Detect which cell encompasses the target text, then output its [x, y] center coordinate. 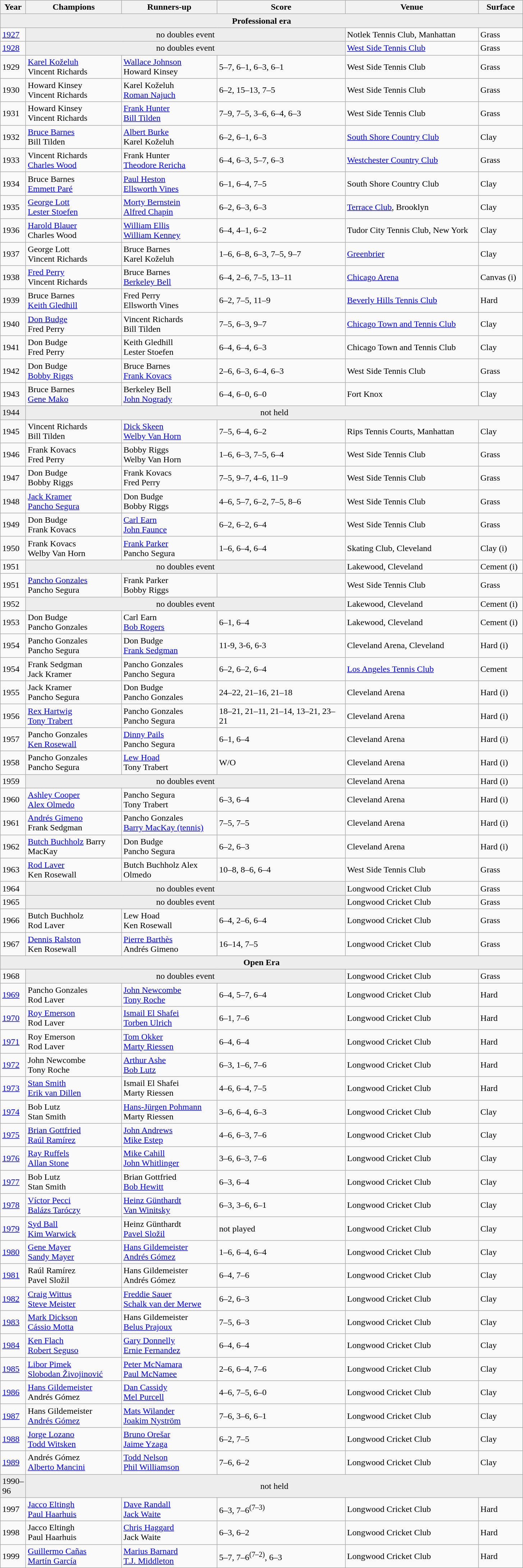
Bruce Barnes Frank Kovacs [169, 371]
Don Budge Pancho Segura [169, 846]
Guillermo Cañas Martín García [74, 1556]
6–4, 4–1, 6–2 [281, 230]
Morty Bernstein Alfred Chapin [169, 207]
Paul Heston Ellsworth Vines [169, 183]
1946 [13, 454]
Notlek Tennis Club, Manhattan [412, 35]
1985 [13, 1369]
Los Angeles Tennis Club [412, 669]
Pancho Gonzales Barry MacKay (tennis) [169, 823]
1927 [13, 35]
6–4, 6–4, 6–3 [281, 347]
1988 [13, 1439]
1965 [13, 902]
Rex Hartwig Tony Trabert [74, 716]
Frank Sedgman Jack Kramer [74, 669]
1938 [13, 278]
7–9, 7–5, 3–6, 6–4, 6–3 [281, 114]
Frank Kovacs Welby Van Horn [74, 548]
6–2, 6–3, 6–3 [281, 207]
Carl Earn John Faunce [169, 525]
Westchester Country Club [412, 160]
Ismail El Shafei Torben Ulrich [169, 1018]
Peter McNamara Paul McNamee [169, 1369]
Bruce Barnes Gene Mako [74, 394]
Brian Gottfried Raúl Ramírez [74, 1135]
4–6, 7–5, 6–0 [281, 1393]
Chris Haggard Jack Waite [169, 1533]
Cement [501, 669]
1943 [13, 394]
John Andrews Mike Estep [169, 1135]
not played [281, 1229]
Professional era [262, 21]
Pancho Segura Tony Trabert [169, 799]
Terrace Club, Brooklyn [412, 207]
Ken Flach Robert Seguso [74, 1346]
Marius Barnard T.J. Middleton [169, 1556]
3–6, 6–4, 6–3 [281, 1111]
Tudor City Tennis Club, New York [412, 230]
2–6, 6–4, 7–6 [281, 1369]
6–2, 7–5, 11–9 [281, 301]
Pancho Gonzales Ken Rosewall [74, 739]
1977 [13, 1182]
6–3, 1–6, 7–6 [281, 1065]
1978 [13, 1205]
Pierre Barthès Andrés Gimeno [169, 944]
Butch Buchholz Barry MacKay [74, 846]
Open Era [262, 963]
Chicago Arena [412, 278]
Gene Mayer Sandy Mayer [74, 1252]
Butch Buchholz Rod Laver [74, 920]
Bruce Barnes Berkeley Bell [169, 278]
Bruce Barnes Karel Koželuh [169, 254]
1948 [13, 501]
Keith Gledhill Lester Stoefen [169, 347]
18–21, 21–11, 21–14, 13–21, 23–21 [281, 716]
1959 [13, 781]
1974 [13, 1111]
Ashley Cooper Alex Olmedo [74, 799]
1997 [13, 1509]
Rips Tennis Courts, Manhattan [412, 431]
Skating Club, Cleveland [412, 548]
1989 [13, 1462]
1979 [13, 1229]
Hans-Jürgen Pohmann Marty Riessen [169, 1111]
Gary Donnelly Ernie Fernandez [169, 1346]
Vincent Richards Charles Wood [74, 160]
Fred Perry Ellsworth Vines [169, 301]
4–6, 5–7, 6–2, 7–5, 8–6 [281, 501]
16–14, 7–5 [281, 944]
Mark Dickson Cássio Motta [74, 1322]
7–5, 9–7, 4–6, 11–9 [281, 478]
George Lott Vincent Richards [74, 254]
1969 [13, 995]
6–4, 2–6, 7–5, 13–11 [281, 278]
1950 [13, 548]
Mats Wilander Joakim Nyström [169, 1416]
1928 [13, 48]
7–6, 3–6, 6–1 [281, 1416]
Dennis Ralston Ken Rosewall [74, 944]
1975 [13, 1135]
10–8, 8–6, 6–4 [281, 870]
6–2, 15–13, 7–5 [281, 90]
1963 [13, 870]
1986 [13, 1393]
1972 [13, 1065]
Wallace Johnson Howard Kinsey [169, 67]
6–4, 2–6, 6–4 [281, 920]
1949 [13, 525]
1939 [13, 301]
Jorge Lozano Todd Witsken [74, 1439]
1962 [13, 846]
1942 [13, 371]
Lew Hoad Ken Rosewall [169, 920]
1967 [13, 944]
Fred Perry Vincent Richards [74, 278]
1980 [13, 1252]
Mike Cahill John Whitlinger [169, 1158]
Freddie Sauer Schalk van der Merwe [169, 1298]
1990–96 [13, 1486]
Frank Hunter Bill Tilden [169, 114]
1957 [13, 739]
1964 [13, 888]
Karel Koželuh Roman Najuch [169, 90]
1970 [13, 1018]
Clay (i) [501, 548]
Lew Hoad Tony Trabert [169, 763]
Runners-up [169, 7]
Libor Pimek Slobodan Živojinović [74, 1369]
4–6, 6–4, 7–5 [281, 1088]
6–4, 5–7, 6–4 [281, 995]
W/O [281, 763]
1929 [13, 67]
Bruce Barnes Keith Gledhill [74, 301]
Tom Okker Marty Riessen [169, 1042]
1940 [13, 324]
4–6, 6–3, 7–6 [281, 1135]
1953 [13, 623]
1931 [13, 114]
Dave Randall Jack Waite [169, 1509]
Syd Ball Kim Warwick [74, 1229]
Fort Knox [412, 394]
5–7, 7–6(7–2), 6–3 [281, 1556]
1998 [13, 1533]
1958 [13, 763]
5–7, 6–1, 6–3, 6–1 [281, 67]
1937 [13, 254]
1945 [13, 431]
6–4, 7–6 [281, 1275]
1955 [13, 692]
1973 [13, 1088]
Rod Laver Ken Rosewall [74, 870]
1934 [13, 183]
6–1, 6–4, 7–5 [281, 183]
1956 [13, 716]
7–5, 7–5 [281, 823]
6–1, 7–6 [281, 1018]
6–3, 6–2 [281, 1533]
Todd Nelson Phil Williamson [169, 1462]
Arthur Ashe Bob Lutz [169, 1065]
1982 [13, 1298]
6–2, 7–5 [281, 1439]
1–6, 6–3, 7–5, 6–4 [281, 454]
Craig Wittus Steve Meister [74, 1298]
Heinz Günthardt Van Winitsky [169, 1205]
Heinz Günthardt Pavel Složil [169, 1229]
Bruce Barnes Bill Tilden [74, 137]
1947 [13, 478]
Butch Buchholz Alex Olmedo [169, 870]
Bruce Barnes Emmett Paré [74, 183]
3–6, 6–3, 7–6 [281, 1158]
Surface [501, 7]
Ray Ruffels Allan Stone [74, 1158]
1983 [13, 1322]
6–2, 6–1, 6–3 [281, 137]
7–5, 6–3, 9–7 [281, 324]
Brian Gottfried Bob Hewitt [169, 1182]
2–6, 6–3, 6–4, 6–3 [281, 371]
Cleveland Arena, Cleveland [412, 646]
1971 [13, 1042]
11-9, 3-6, 6-3 [281, 646]
1961 [13, 823]
Pancho Gonzales Rod Laver [74, 995]
Beverly Hills Tennis Club [412, 301]
1987 [13, 1416]
7–5, 6–3 [281, 1322]
1999 [13, 1556]
Ismail El Shafei Marty Riessen [169, 1088]
1941 [13, 347]
William Ellis William Kenney [169, 230]
6–3, 7–6(7–3) [281, 1509]
6–4, 6–3, 5–7, 6–3 [281, 160]
1932 [13, 137]
1984 [13, 1346]
1968 [13, 976]
Harold Blauer Charles Wood [74, 230]
George Lott Lester Stoefen [74, 207]
Frank Parker Pancho Segura [169, 548]
Greenbrier [412, 254]
Berkeley Bell John Nogrady [169, 394]
Canvas (i) [501, 278]
Frank Parker Bobby Riggs [169, 585]
Stan Smith Erik van Dillen [74, 1088]
Year [13, 7]
1936 [13, 230]
Don Budge Frank Kovacs [74, 525]
1966 [13, 920]
Don Budge Frank Sedgman [169, 646]
Venue [412, 7]
6–3, 3–6, 6–1 [281, 1205]
1944 [13, 413]
Andrés Gómez Alberto Mancini [74, 1462]
1935 [13, 207]
Albert Burke Karel Koželuh [169, 137]
Frank Hunter Theodore Rericha [169, 160]
6–4, 6–0, 6–0 [281, 394]
1981 [13, 1275]
Andrés Gimeno Frank Sedgman [74, 823]
Dick Skeen Welby Van Horn [169, 431]
Dinny Pails Pancho Segura [169, 739]
Dan Cassidy Mel Purcell [169, 1393]
1976 [13, 1158]
Hans Gildemeister Belus Prajoux [169, 1322]
Bruno Orešar Jaime Yzaga [169, 1439]
Champions [74, 7]
7–6, 6–2 [281, 1462]
1–6, 6–8, 6–3, 7–5, 9–7 [281, 254]
Carl Earn Bob Rogers [169, 623]
24–22, 21–16, 21–18 [281, 692]
Raúl Ramírez Pavel Složil [74, 1275]
1933 [13, 160]
1952 [13, 604]
1960 [13, 799]
Karel Koželuh Vincent Richards [74, 67]
Víctor Pecci Balázs Taróczy [74, 1205]
Score [281, 7]
1930 [13, 90]
Bobby Riggs Welby Van Horn [169, 454]
7–5, 6–4, 6–2 [281, 431]
